Capture the cell that displays the provided text and extract its (x, y) central coordinate. 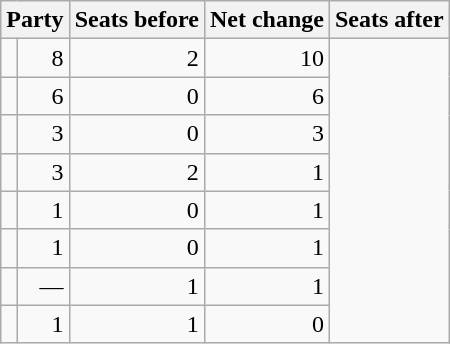
Seats before (136, 20)
— (43, 286)
Party (35, 20)
Net change (266, 20)
Seats after (389, 20)
8 (43, 58)
10 (266, 58)
